Extract the [X, Y] coordinate from the center of the cell holding the provided text.  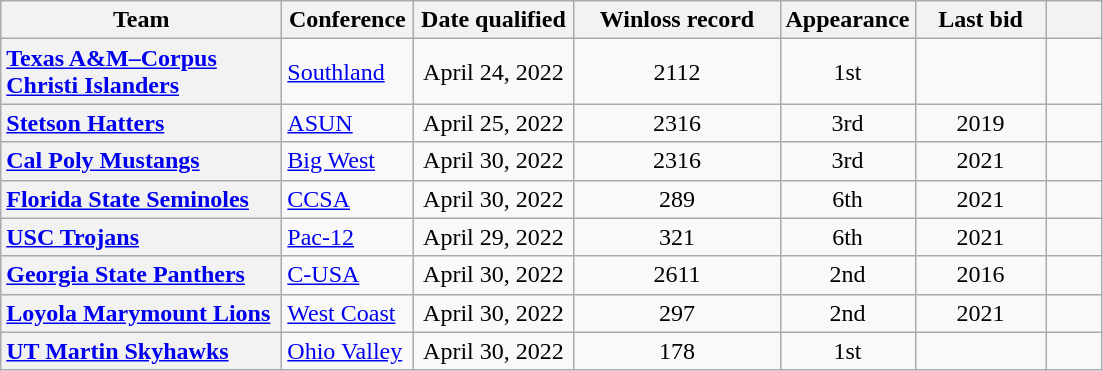
Cal Poly Mustangs [142, 161]
ASUN [348, 123]
Florida State Seminoles [142, 199]
Big West [348, 161]
2112 [677, 72]
Appearance [848, 20]
Georgia State Panthers [142, 275]
April 25, 2022 [494, 123]
Last bid [980, 20]
UT Martin Skyhawks [142, 351]
297 [677, 313]
West Coast [348, 313]
Conference [348, 20]
USC Trojans [142, 237]
April 29, 2022 [494, 237]
2016 [980, 275]
Date qualified [494, 20]
289 [677, 199]
Winloss record [677, 20]
2019 [980, 123]
321 [677, 237]
Southland [348, 72]
April 24, 2022 [494, 72]
Pac-12 [348, 237]
178 [677, 351]
Team [142, 20]
Loyola Marymount Lions [142, 313]
CCSA [348, 199]
2611 [677, 275]
Ohio Valley [348, 351]
Texas A&M–Corpus Christi Islanders [142, 72]
C-USA [348, 275]
Stetson Hatters [142, 123]
